Return (x, y) of the center of cell containing provided text 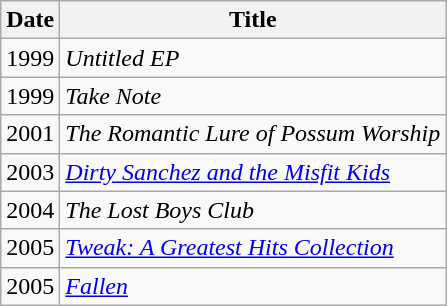
Untitled EP (253, 58)
2003 (30, 172)
2001 (30, 134)
The Lost Boys Club (253, 210)
Tweak: A Greatest Hits Collection (253, 248)
Take Note (253, 96)
2004 (30, 210)
The Romantic Lure of Possum Worship (253, 134)
Fallen (253, 286)
Title (253, 20)
Date (30, 20)
Dirty Sanchez and the Misfit Kids (253, 172)
